Search for the cell housing the specified text and yield its [x, y] center coordinate. 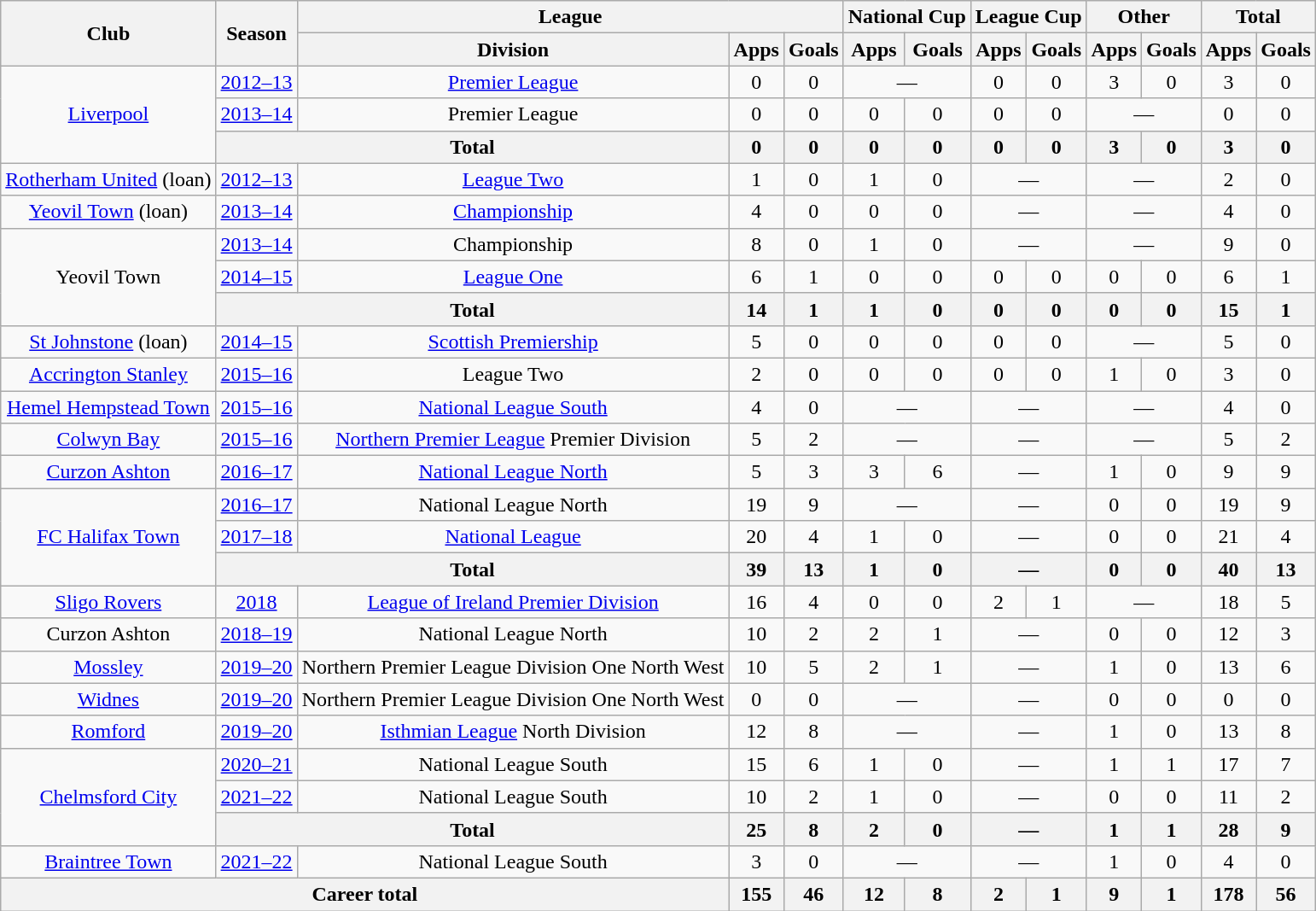
National Cup [906, 17]
14 [756, 309]
2017–18 [256, 537]
Career total [365, 894]
Isthmian League North Division [513, 732]
7 [1286, 764]
2018 [256, 602]
16 [756, 602]
Hemel Hempstead Town [108, 407]
FC Halifax Town [108, 537]
Season [256, 33]
18 [1228, 602]
Sligo Rovers [108, 602]
11 [1228, 797]
Division [513, 50]
League Cup [1028, 17]
Scottish Premiership [513, 342]
155 [756, 894]
League of Ireland Premier Division [513, 602]
Colwyn Bay [108, 440]
Club [108, 33]
League One [513, 277]
National League [513, 537]
Rotherham United (loan) [108, 179]
St Johnstone (loan) [108, 342]
2018–19 [256, 634]
178 [1228, 894]
28 [1228, 829]
Yeovil Town [108, 277]
Northern Premier League Premier Division [513, 440]
46 [813, 894]
Other [1144, 17]
20 [756, 537]
Chelmsford City [108, 797]
40 [1228, 569]
Widnes [108, 699]
Mossley [108, 667]
Liverpool [108, 114]
56 [1286, 894]
League [570, 17]
21 [1228, 537]
Accrington Stanley [108, 374]
39 [756, 569]
17 [1228, 764]
Braintree Town [108, 861]
25 [756, 829]
Romford [108, 732]
Yeovil Town (loan) [108, 212]
2020–21 [256, 764]
